Extract the (x, y) coordinate from the center of the cell holding the provided text.  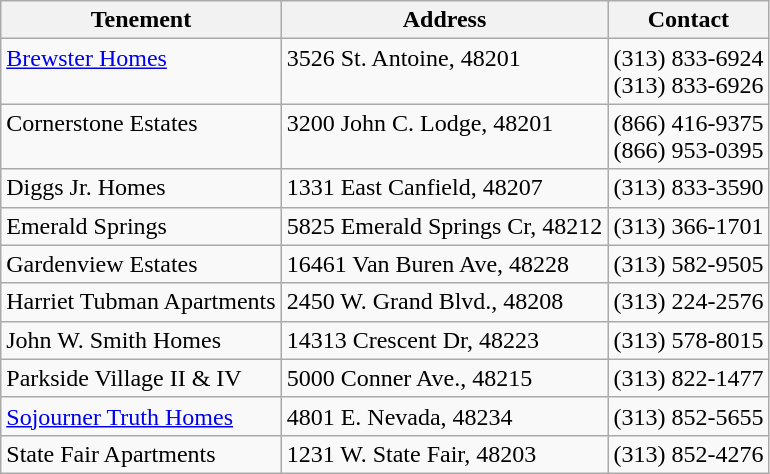
Emerald Springs (141, 226)
Harriet Tubman Apartments (141, 302)
Sojourner Truth Homes (141, 416)
Gardenview Estates (141, 264)
Tenement (141, 20)
Contact (688, 20)
5000 Conner Ave., 48215 (444, 378)
3200 John C. Lodge, 48201 (444, 136)
Brewster Homes (141, 72)
1331 East Canfield, 48207 (444, 188)
1231 W. State Fair, 48203 (444, 454)
(313) 578-8015 (688, 340)
(313) 366-1701 (688, 226)
3526 St. Antoine, 48201 (444, 72)
John W. Smith Homes (141, 340)
2450 W. Grand Blvd., 48208 (444, 302)
14313 Crescent Dr, 48223 (444, 340)
(313) 582-9505 (688, 264)
(313) 833-3590 (688, 188)
Cornerstone Estates (141, 136)
(313) 852-4276 (688, 454)
(313) 822-1477 (688, 378)
(313) 833-6924(313) 833-6926 (688, 72)
(313) 224-2576 (688, 302)
(313) 852-5655 (688, 416)
State Fair Apartments (141, 454)
5825 Emerald Springs Cr, 48212 (444, 226)
16461 Van Buren Ave, 48228 (444, 264)
4801 E. Nevada, 48234 (444, 416)
Diggs Jr. Homes (141, 188)
(866) 416-9375(866) 953-0395 (688, 136)
Parkside Village II & IV (141, 378)
Address (444, 20)
